Identify which cell holds the provided text, then report its [X, Y] central coordinate. 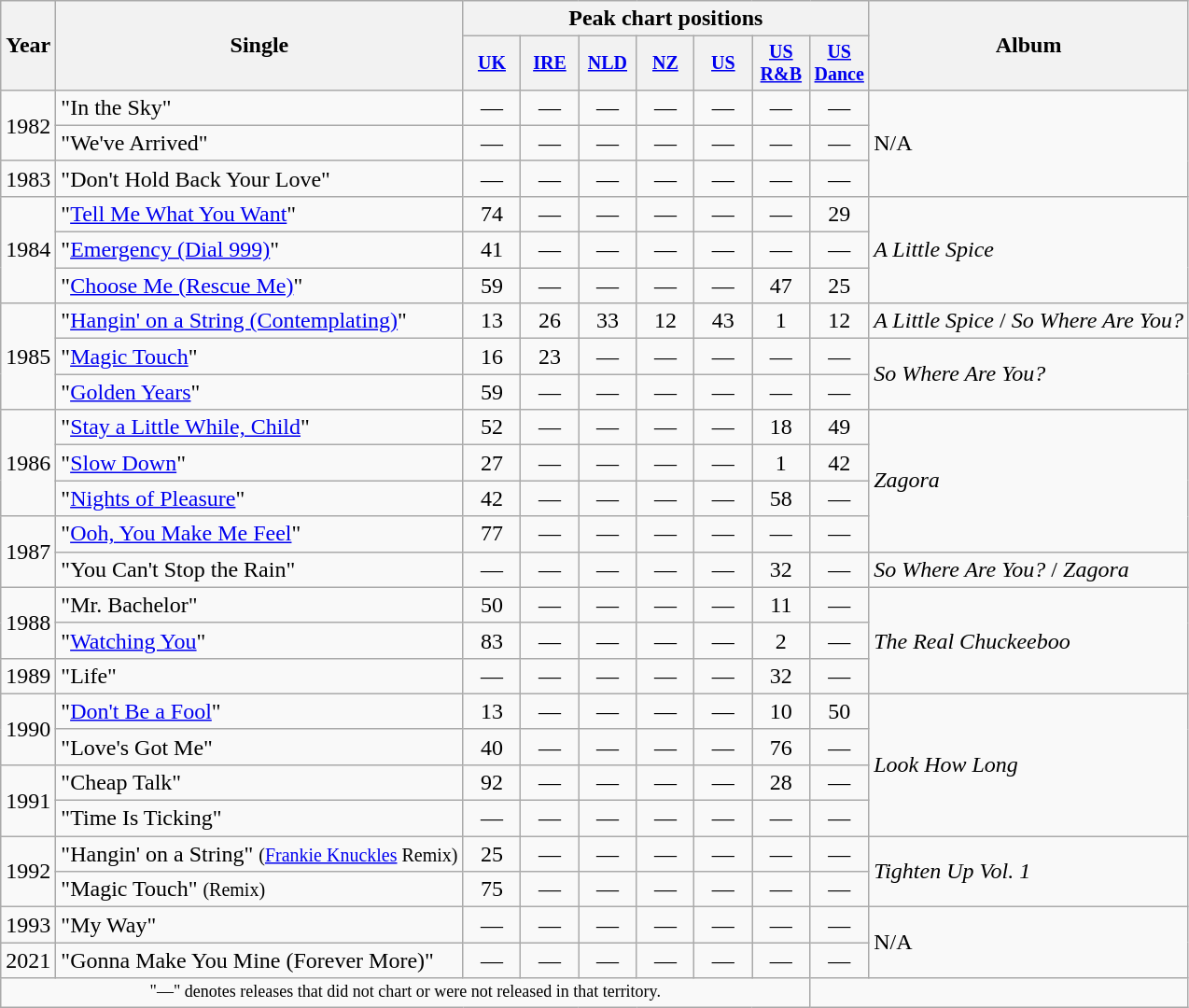
1988 [28, 623]
A Little Spice / So Where Are You? [1028, 321]
28 [781, 782]
76 [781, 747]
A Little Spice [1028, 249]
"Choose Me (Rescue Me)" [259, 286]
"Watching You" [259, 640]
IRE [550, 63]
NZ [665, 63]
75 [492, 889]
1993 [28, 925]
Album [1028, 46]
43 [723, 321]
UK [492, 63]
"Life" [259, 676]
"You Can't Stop the Rain" [259, 569]
"Nights of Pleasure" [259, 498]
"We've Arrived" [259, 143]
Peak chart positions [666, 19]
49 [840, 427]
"Gonna Make You Mine (Forever More)" [259, 960]
"Slow Down" [259, 463]
1992 [28, 872]
40 [492, 747]
Tighten Up Vol. 1 [1028, 872]
77 [492, 534]
92 [492, 782]
29 [840, 214]
2021 [28, 960]
Single [259, 46]
1983 [28, 178]
23 [550, 357]
10 [781, 711]
1991 [28, 800]
1986 [28, 463]
NLD [608, 63]
"Love's Got Me" [259, 747]
27 [492, 463]
16 [492, 357]
52 [492, 427]
"Don't Hold Back Your Love" [259, 178]
"In the Sky" [259, 107]
US R&B [781, 63]
"Magic Touch" [259, 357]
1987 [28, 552]
1989 [28, 676]
"Magic Touch" (Remix) [259, 889]
"Cheap Talk" [259, 782]
"Don't Be a Fool" [259, 711]
The Real Chuckeeboo [1028, 640]
"My Way" [259, 925]
18 [781, 427]
Look How Long [1028, 764]
41 [492, 250]
1990 [28, 729]
1985 [28, 357]
74 [492, 214]
"Time Is Ticking" [259, 819]
33 [608, 321]
1984 [28, 249]
"Tell Me What You Want" [259, 214]
"Mr. Bachelor" [259, 605]
"—" denotes releases that did not chart or were not released in that territory. [405, 993]
"Hangin' on a String (Contemplating)" [259, 321]
2 [781, 640]
"Stay a Little While, Child" [259, 427]
58 [781, 498]
11 [781, 605]
83 [492, 640]
So Where Are You? / Zagora [1028, 569]
US Dance [840, 63]
Zagora [1028, 481]
"Ooh, You Make Me Feel" [259, 534]
"Hangin' on a String" (Frankie Knuckles Remix) [259, 854]
"Golden Years" [259, 392]
26 [550, 321]
47 [781, 286]
1982 [28, 125]
Year [28, 46]
US [723, 63]
"Emergency (Dial 999)" [259, 250]
So Where Are You? [1028, 374]
